Capture the cell that displays the provided text and extract its [X, Y] central coordinate. 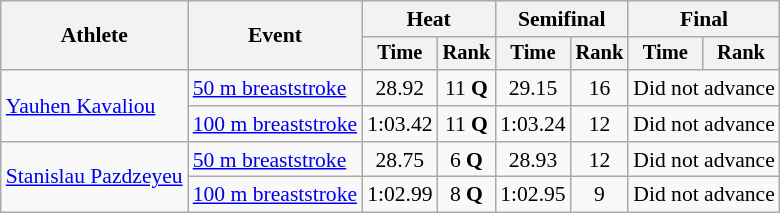
6 Q [467, 160]
Event [275, 36]
8 Q [467, 195]
1:03.24 [532, 124]
Heat [428, 19]
1:02.99 [400, 195]
28.93 [532, 160]
28.92 [400, 88]
Athlete [94, 36]
Semifinal [562, 19]
16 [600, 88]
9 [600, 195]
28.75 [400, 160]
Stanislau Pazdzeyeu [94, 178]
Yauhen Kavaliou [94, 106]
1:02.95 [532, 195]
29.15 [532, 88]
1:03.42 [400, 124]
Final [704, 19]
